From the cell containing the given text, extract its center point as (x, y) coordinate. 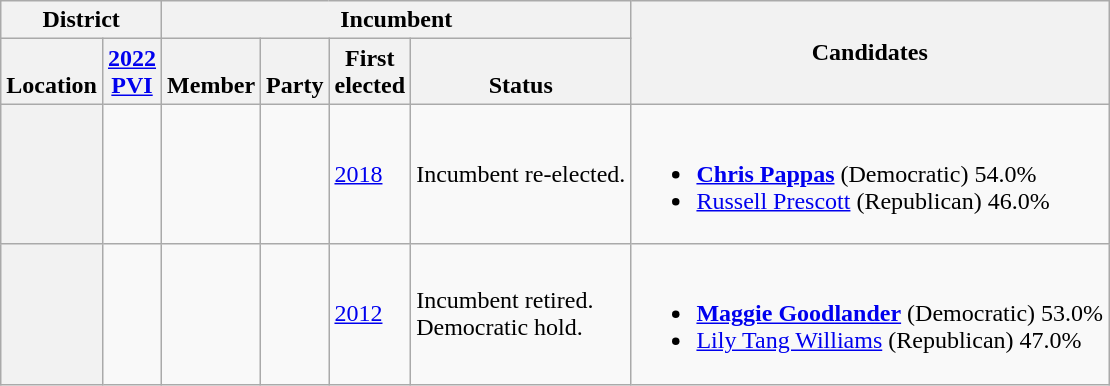
2022PVI (132, 72)
2012 (370, 314)
Candidates (870, 52)
Party (295, 72)
Chris Pappas (Democratic) 54.0%Russell Prescott (Republican) 46.0% (870, 174)
Firstelected (370, 72)
Incumbent (396, 20)
Status (521, 72)
Incumbent re-elected. (521, 174)
Maggie Goodlander (Democratic) 53.0%Lily Tang Williams (Republican) 47.0% (870, 314)
Incumbent retired.Democratic hold. (521, 314)
Location (52, 72)
Member (212, 72)
2018 (370, 174)
District (82, 20)
